Find where the given text appears and provide that cell's center as [x, y] coordinate. 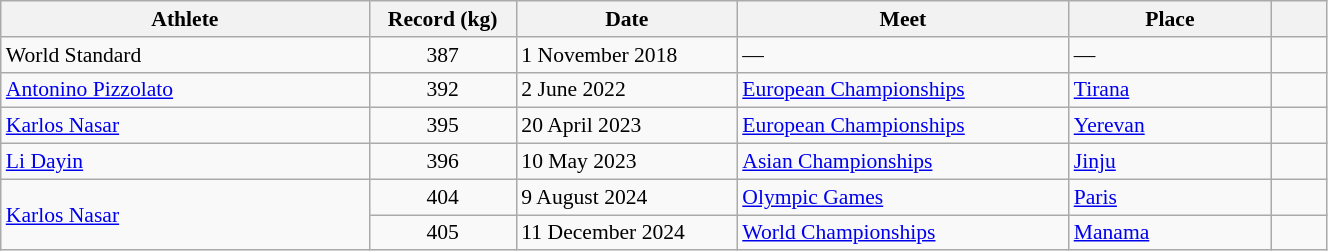
11 December 2024 [626, 233]
Olympic Games [902, 197]
Place [1170, 19]
Date [626, 19]
Antonino Pizzolato [185, 90]
Athlete [185, 19]
World Standard [185, 55]
Meet [902, 19]
Jinju [1170, 162]
10 May 2023 [626, 162]
387 [442, 55]
Tirana [1170, 90]
20 April 2023 [626, 126]
Yerevan [1170, 126]
World Championships [902, 233]
Li Dayin [185, 162]
Record (kg) [442, 19]
396 [442, 162]
404 [442, 197]
9 August 2024 [626, 197]
Paris [1170, 197]
Manama [1170, 233]
395 [442, 126]
2 June 2022 [626, 90]
405 [442, 233]
Asian Championships [902, 162]
392 [442, 90]
1 November 2018 [626, 55]
